Locate the cell with the specified text and output its (x, y) center coordinate. 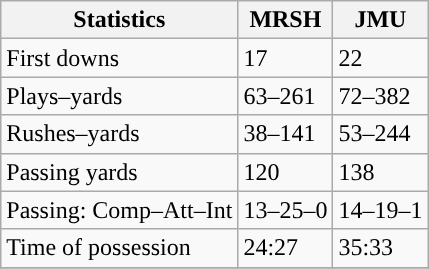
Passing yards (120, 172)
MRSH (286, 20)
Time of possession (120, 248)
13–25–0 (286, 210)
Rushes–yards (120, 134)
63–261 (286, 96)
24:27 (286, 248)
17 (286, 58)
38–141 (286, 134)
138 (380, 172)
First downs (120, 58)
Passing: Comp–Att–Int (120, 210)
120 (286, 172)
Statistics (120, 20)
JMU (380, 20)
22 (380, 58)
Plays–yards (120, 96)
72–382 (380, 96)
35:33 (380, 248)
14–19–1 (380, 210)
53–244 (380, 134)
